Extract the (X, Y) coordinate from the center of the cell holding the provided text.  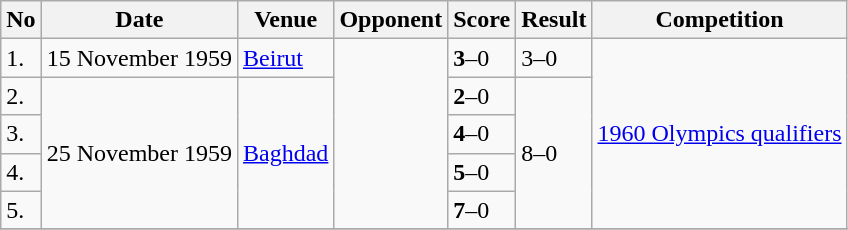
Date (139, 20)
2–0 (482, 96)
25 November 1959 (139, 153)
Beirut (286, 58)
7–0 (482, 210)
1960 Olympics qualifiers (720, 134)
Baghdad (286, 153)
4–0 (482, 134)
Score (482, 20)
8–0 (554, 153)
No (21, 20)
4. (21, 172)
2. (21, 96)
Result (554, 20)
5. (21, 210)
5–0 (482, 172)
3. (21, 134)
Competition (720, 20)
15 November 1959 (139, 58)
Venue (286, 20)
Opponent (391, 20)
1. (21, 58)
